Find where the given text appears and provide that cell's center as [x, y] coordinate. 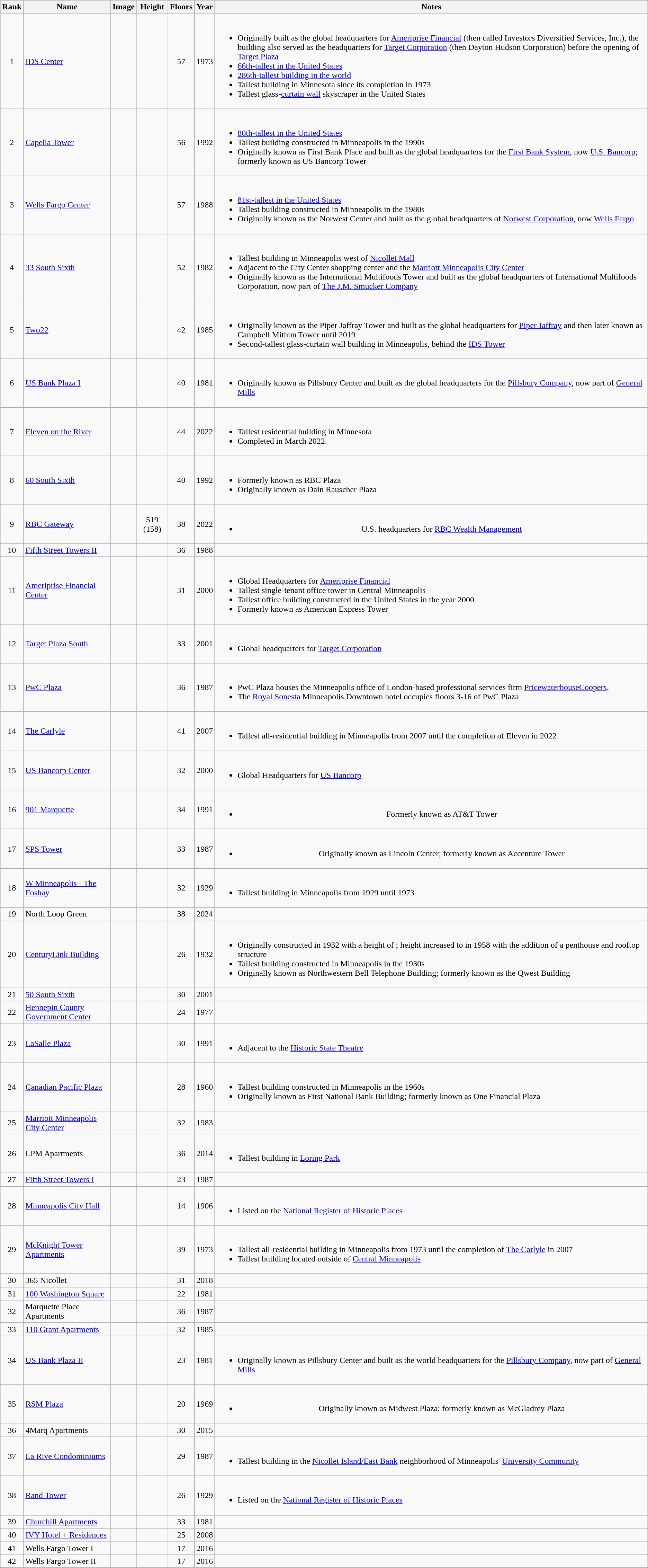
27 [12, 1179]
8 [12, 480]
15 [12, 770]
2015 [205, 1430]
IVY Hotel + Residences [67, 1535]
901 Marquette [67, 810]
16 [12, 810]
Originally known as Pillsbury Center and built as the global headquarters for the Pillsbury Company, now part of General Mills [431, 383]
Marriott Minneapolis City Center [67, 1122]
Name [67, 7]
1982 [205, 267]
1932 [205, 954]
2 [12, 142]
North Loop Green [67, 914]
1969 [205, 1404]
Tallest building in Loring Park [431, 1153]
Minneapolis City Hall [67, 1205]
Ameriprise Financial Center [67, 590]
Formerly known as AT&T Tower [431, 810]
U.S. headquarters for RBC Wealth Management [431, 524]
12 [12, 644]
La Rive Condominiums [67, 1456]
Notes [431, 7]
Floors [181, 7]
13 [12, 688]
18 [12, 888]
US Bank Plaza I [67, 383]
RSM Plaza [67, 1404]
110 Grant Apartments [67, 1329]
19 [12, 914]
Rand Tower [67, 1496]
The Carlyle [67, 732]
CenturyLink Building [67, 954]
Rank [12, 7]
Tallest building in Minneapolis from 1929 until 1973 [431, 888]
365 Nicollet [67, 1281]
2007 [205, 732]
60 South Sixth [67, 480]
35 [12, 1404]
7 [12, 432]
Originally known as Pillsbury Center and built as the world headquarters for the Pillsbury Company, now part of General Mills [431, 1360]
Marquette Place Apartments [67, 1311]
2018 [205, 1281]
Canadian Pacific Plaza [67, 1087]
Fifth Street Towers I [67, 1179]
Tallest building constructed in Minneapolis in the 1960sOriginally known as First National Bank Building; formerly known as One Financial Plaza [431, 1087]
44 [181, 432]
Year [205, 7]
2014 [205, 1153]
Image [123, 7]
Tallest all-residential building in Minneapolis from 2007 until the completion of Eleven in 2022 [431, 732]
Fifth Street Towers II [67, 550]
10 [12, 550]
1906 [205, 1205]
50 South Sixth [67, 994]
Height [152, 7]
2024 [205, 914]
33 South Sixth [67, 267]
100 Washington Square [67, 1294]
Global headquarters for Target Corporation [431, 644]
Hennepin County Government Center [67, 1012]
11 [12, 590]
1 [12, 61]
LaSalle Plaza [67, 1043]
Target Plaza South [67, 644]
PwC Plaza [67, 688]
IDS Center [67, 61]
5 [12, 330]
Eleven on the River [67, 432]
37 [12, 1456]
Tallest building in the Nicollet Island/East Bank neighborhood of Minneapolis' University Community [431, 1456]
US Bancorp Center [67, 770]
Originally known as Midwest Plaza; formerly known as McGladrey Plaza [431, 1404]
1977 [205, 1012]
Tallest residential building in Minnesota Completed in March 2022. [431, 432]
Global Headquarters for US Bancorp [431, 770]
3 [12, 205]
Wells Fargo Tower I [67, 1548]
9 [12, 524]
519 (158) [152, 524]
21 [12, 994]
W Minneapolis - The Foshay [67, 888]
US Bank Plaza II [67, 1360]
Wells Fargo Center [67, 205]
4 [12, 267]
McKnight Tower Apartments [67, 1250]
RBC Gateway [67, 524]
Formerly known as RBC PlazaOriginally known as Dain Rauscher Plaza [431, 480]
LPM Apartments [67, 1153]
6 [12, 383]
Originally known as Lincoln Center; formerly known as Accenture Tower [431, 849]
2008 [205, 1535]
52 [181, 267]
1983 [205, 1122]
4Marq Apartments [67, 1430]
1960 [205, 1087]
Adjacent to the Historic State Theatre [431, 1043]
56 [181, 142]
Churchill Apartments [67, 1522]
Capella Tower [67, 142]
Two22 [67, 330]
SPS Tower [67, 849]
Wells Fargo Tower II [67, 1561]
